Return the (X, Y) coordinate for the center point of the cell that contains the specified text.  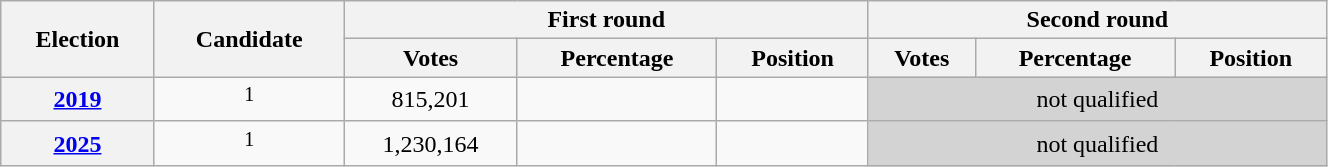
First round (606, 20)
1,230,164 (430, 144)
2019 (78, 100)
2025 (78, 144)
Candidate (249, 39)
Election (78, 39)
Second round (1097, 20)
815,201 (430, 100)
